Detect which cell encompasses the target text, then output its (x, y) center coordinate. 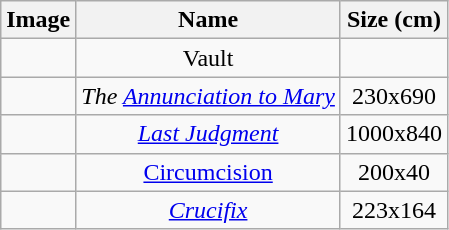
223x164 (394, 210)
The Annunciation to Mary (208, 96)
200x40 (394, 172)
Name (208, 20)
Last Judgment (208, 134)
Crucifix (208, 210)
230x690 (394, 96)
Circumcision (208, 172)
1000x840 (394, 134)
Vault (208, 58)
Size (cm) (394, 20)
Image (38, 20)
